Find where the given text appears and provide that cell's center as [x, y] coordinate. 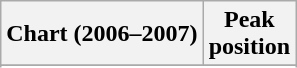
Peakposition [249, 34]
Chart (2006–2007) [102, 34]
